Find where the given text appears and provide that cell's center as (x, y) coordinate. 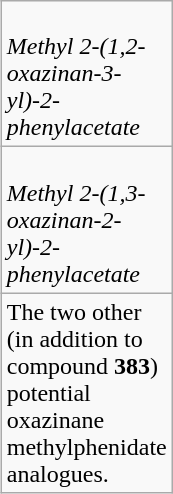
Methyl 2-(1,2-oxazinan-3-yl)-2-phenylacetate (86, 74)
The two other (in addition to compound 383) potential oxazinane methylphenidate analogues. (86, 393)
Methyl 2-(1,3-oxazinan-2-yl)-2-phenylacetate (86, 220)
